Return the [X, Y] coordinate for the center point of the cell that contains the specified text.  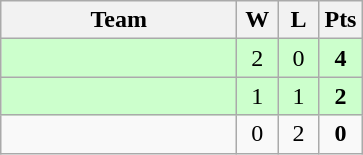
Team [119, 20]
4 [340, 58]
W [258, 20]
L [298, 20]
Pts [340, 20]
